Find where the given text appears and provide that cell's center as (X, Y) coordinate. 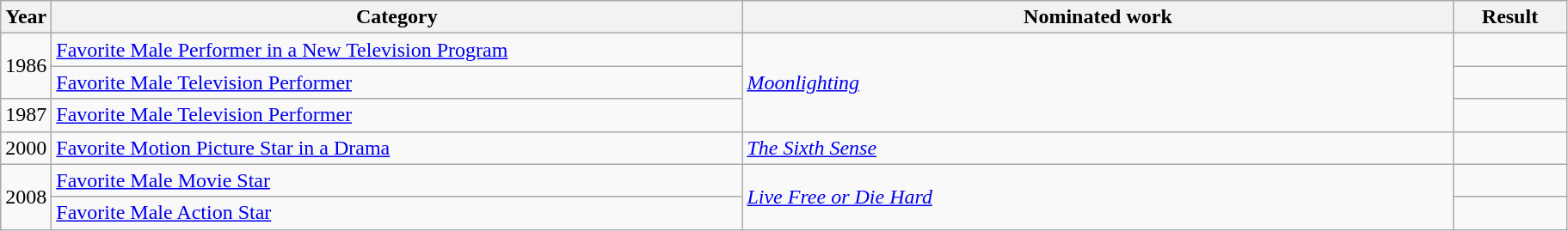
Year (26, 17)
Favorite Male Action Star (397, 213)
Moonlighting (1098, 82)
Result (1510, 17)
The Sixth Sense (1098, 148)
Favorite Male Performer in a New Television Program (397, 50)
1986 (26, 66)
Favorite Motion Picture Star in a Drama (397, 148)
2008 (26, 197)
1987 (26, 115)
Nominated work (1098, 17)
2000 (26, 148)
Live Free or Die Hard (1098, 197)
Category (397, 17)
Favorite Male Movie Star (397, 180)
